Find where the given text appears and provide that cell's center as (x, y) coordinate. 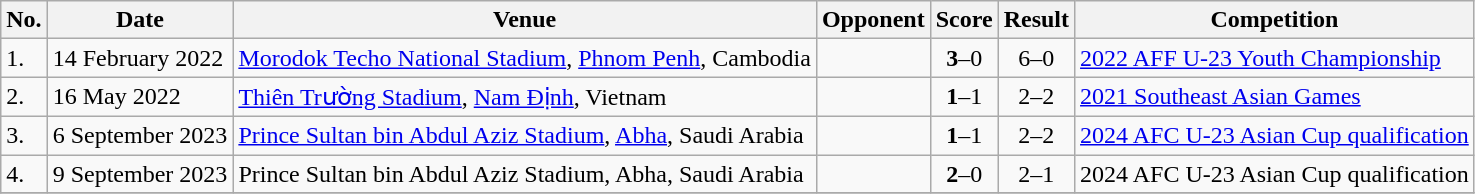
No. (24, 20)
6 September 2023 (140, 135)
4. (24, 173)
2–1 (1036, 173)
3. (24, 135)
6–0 (1036, 58)
Date (140, 20)
Result (1036, 20)
2022 AFF U-23 Youth Championship (1275, 58)
3–0 (964, 58)
Morodok Techo National Stadium, Phnom Penh, Cambodia (525, 58)
Competition (1275, 20)
Venue (525, 20)
9 September 2023 (140, 173)
1. (24, 58)
Thiên Trường Stadium, Nam Định, Vietnam (525, 97)
2021 Southeast Asian Games (1275, 97)
Score (964, 20)
2. (24, 97)
14 February 2022 (140, 58)
16 May 2022 (140, 97)
2–0 (964, 173)
Opponent (873, 20)
